Pinpoint the cell where the given text exists, returning its (x, y) midpoint coordinate. 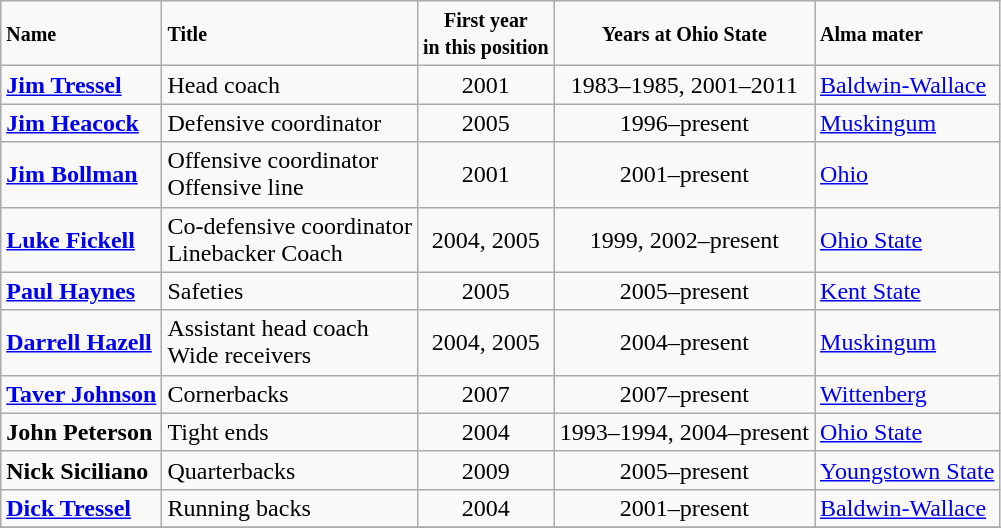
Name (82, 34)
Co-defensive coordinatorLinebacker Coach (290, 240)
John Peterson (82, 432)
Years at Ohio State (684, 34)
Cornerbacks (290, 394)
Jim Heacock (82, 123)
Tight ends (290, 432)
Running backs (290, 508)
First yearin this position (486, 34)
2004–present (684, 342)
2007–present (684, 394)
Offensive coordinatorOffensive line (290, 174)
Assistant head coachWide receivers (290, 342)
1999, 2002–present (684, 240)
1993–1994, 2004–present (684, 432)
Title (290, 34)
Alma mater (908, 34)
1996–present (684, 123)
Safeties (290, 291)
Darrell Hazell (82, 342)
Paul Haynes (82, 291)
1983–1985, 2001–2011 (684, 85)
Luke Fickell (82, 240)
Head coach (290, 85)
2007 (486, 394)
Taver Johnson (82, 394)
Dick Tressel (82, 508)
Quarterbacks (290, 470)
Defensive coordinator (290, 123)
2009 (486, 470)
Wittenberg (908, 394)
Youngstown State (908, 470)
Jim Tressel (82, 85)
Nick Siciliano (82, 470)
Kent State (908, 291)
Ohio (908, 174)
Jim Bollman (82, 174)
